Return [x, y] of the center of cell containing provided text 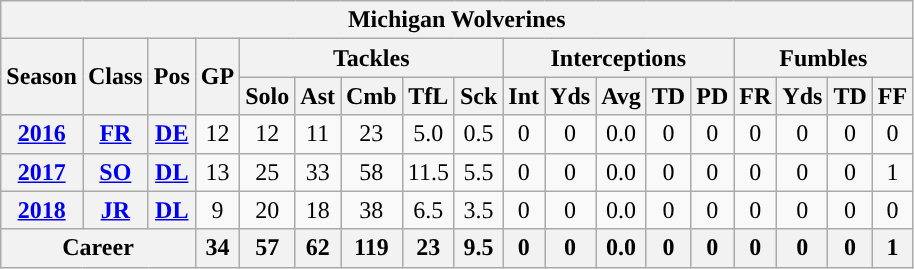
62 [318, 248]
33 [318, 172]
38 [371, 210]
Fumbles [824, 58]
3.5 [478, 210]
13 [217, 172]
9 [217, 210]
Michigan Wolverines [457, 20]
58 [371, 172]
Season [42, 77]
2016 [42, 134]
34 [217, 248]
Class [115, 77]
0.5 [478, 134]
Solo [268, 96]
FF [892, 96]
11.5 [428, 172]
Avg [622, 96]
TfL [428, 96]
20 [268, 210]
Sck [478, 96]
2018 [42, 210]
GP [217, 77]
5.0 [428, 134]
57 [268, 248]
2017 [42, 172]
119 [371, 248]
DE [172, 134]
25 [268, 172]
Interceptions [618, 58]
Cmb [371, 96]
SO [115, 172]
Tackles [372, 58]
JR [115, 210]
18 [318, 210]
PD [712, 96]
Pos [172, 77]
5.5 [478, 172]
9.5 [478, 248]
Career [98, 248]
Int [524, 96]
11 [318, 134]
Ast [318, 96]
6.5 [428, 210]
